Extract the (X, Y) coordinate from the center of the cell holding the provided text.  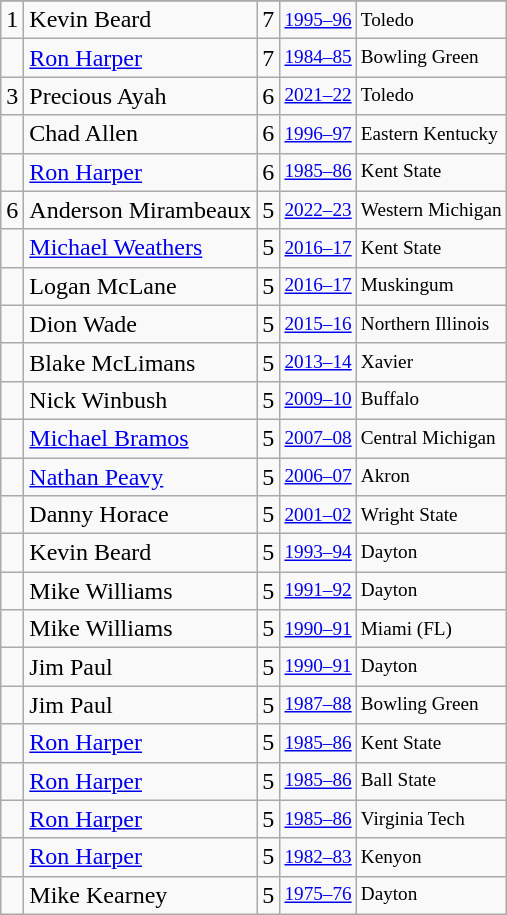
1984–85 (318, 58)
Michael Weathers (140, 248)
1982–83 (318, 857)
2013–14 (318, 362)
1996–97 (318, 134)
Western Michigan (431, 210)
Blake McLimans (140, 362)
1991–92 (318, 591)
Xavier (431, 362)
Danny Horace (140, 515)
2021–22 (318, 96)
3 (12, 96)
Buffalo (431, 400)
Miami (FL) (431, 629)
1975–76 (318, 895)
Logan McLane (140, 286)
Chad Allen (140, 134)
2007–08 (318, 438)
Nick Winbush (140, 400)
Muskingum (431, 286)
2009–10 (318, 400)
Nathan Peavy (140, 477)
Michael Bramos (140, 438)
2001–02 (318, 515)
Wright State (431, 515)
2006–07 (318, 477)
Virginia Tech (431, 819)
Akron (431, 477)
Ball State (431, 781)
Eastern Kentucky (431, 134)
1995–96 (318, 20)
Northern Illinois (431, 324)
1 (12, 20)
Central Michigan (431, 438)
Precious Ayah (140, 96)
Kenyon (431, 857)
1987–88 (318, 705)
1993–94 (318, 553)
2015–16 (318, 324)
2022–23 (318, 210)
Anderson Mirambeaux (140, 210)
Dion Wade (140, 324)
Mike Kearney (140, 895)
